Identify which cell holds the provided text, then report its (x, y) central coordinate. 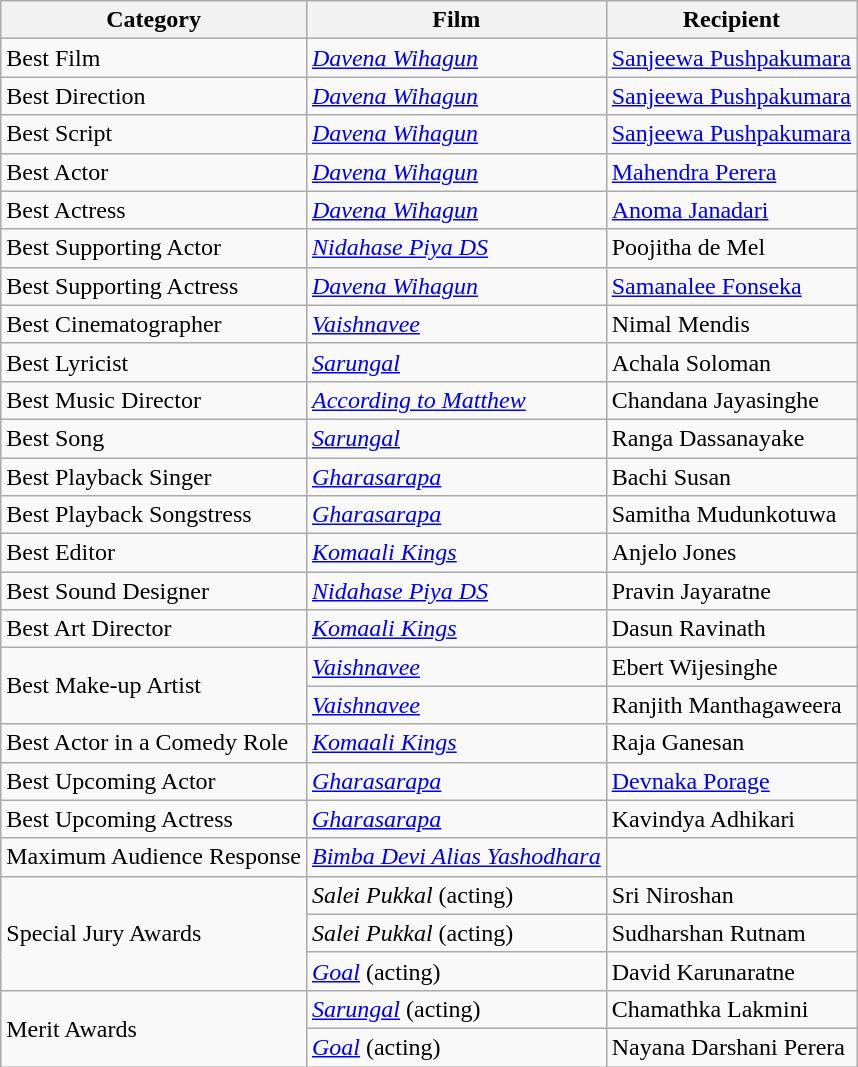
David Karunaratne (731, 971)
Best Supporting Actor (154, 248)
Best Song (154, 438)
Ranga Dassanayake (731, 438)
Film (456, 20)
Nimal Mendis (731, 324)
Dasun Ravinath (731, 629)
Best Script (154, 134)
Merit Awards (154, 1028)
Best Actor (154, 172)
Best Upcoming Actor (154, 781)
Devnaka Porage (731, 781)
Kavindya Adhikari (731, 819)
Best Cinematographer (154, 324)
Sri Niroshan (731, 895)
Category (154, 20)
Best Actor in a Comedy Role (154, 743)
Best Supporting Actress (154, 286)
Best Lyricist (154, 362)
Ebert Wijesinghe (731, 667)
Achala Soloman (731, 362)
Best Music Director (154, 400)
Sudharshan Rutnam (731, 933)
Best Actress (154, 210)
Best Sound Designer (154, 591)
Ranjith Manthagaweera (731, 705)
Mahendra Perera (731, 172)
Best Film (154, 58)
Samitha Mudunkotuwa (731, 515)
Chamathka Lakmini (731, 1009)
Best Editor (154, 553)
Bachi Susan (731, 477)
Raja Ganesan (731, 743)
Best Upcoming Actress (154, 819)
Recipient (731, 20)
Anoma Janadari (731, 210)
Nayana Darshani Perera (731, 1047)
Best Playback Singer (154, 477)
Sarungal (acting) (456, 1009)
Bimba Devi Alias Yashodhara (456, 857)
Chandana Jayasinghe (731, 400)
Best Make-up Artist (154, 686)
Samanalee Fonseka (731, 286)
Poojitha de Mel (731, 248)
Best Art Director (154, 629)
Best Direction (154, 96)
Maximum Audience Response (154, 857)
Special Jury Awards (154, 933)
Best Playback Songstress (154, 515)
According to Matthew (456, 400)
Anjelo Jones (731, 553)
Pravin Jayaratne (731, 591)
